Capture the cell that displays the provided text and extract its [x, y] central coordinate. 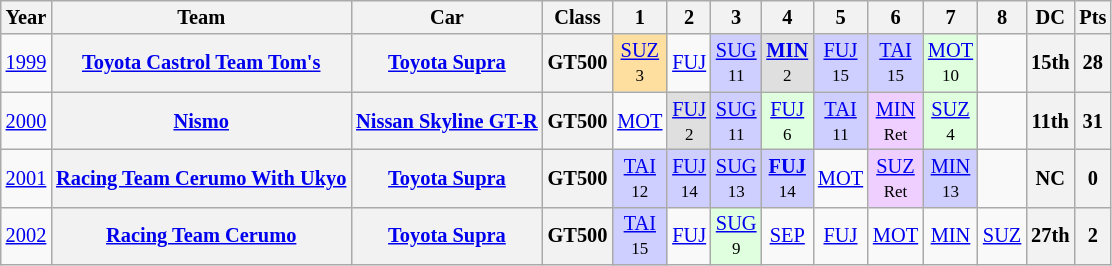
Team [201, 17]
6 [896, 17]
MIN [950, 236]
2000 [26, 121]
SUG13 [736, 178]
Class [578, 17]
Racing Team Cerumo [201, 236]
SUG9 [736, 236]
NC [1050, 178]
MIN13 [950, 178]
TAI11 [840, 121]
Nismo [201, 121]
1999 [26, 63]
4 [787, 17]
0 [1092, 178]
27th [1050, 236]
FUJ6 [787, 121]
11th [1050, 121]
1 [640, 17]
MINRet [896, 121]
MOT10 [950, 63]
Year [26, 17]
5 [840, 17]
15th [1050, 63]
2001 [26, 178]
Racing Team Cerumo With Ukyo [201, 178]
SUZ4 [950, 121]
3 [736, 17]
2002 [26, 236]
31 [1092, 121]
SUZ [1002, 236]
FUJ2 [689, 121]
7 [950, 17]
DC [1050, 17]
FUJ15 [840, 63]
TAI12 [640, 178]
Car [446, 17]
28 [1092, 63]
Pts [1092, 17]
SUZRet [896, 178]
SUZ3 [640, 63]
MIN2 [787, 63]
SEP [787, 236]
Toyota Castrol Team Tom's [201, 63]
8 [1002, 17]
Nissan Skyline GT-R [446, 121]
